For the text-containing cell, return its midpoint in (X, Y) coordinate format. 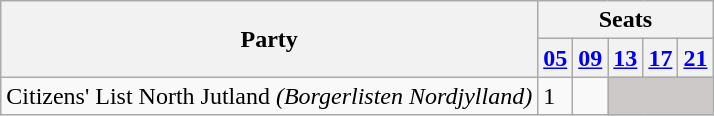
21 (696, 58)
13 (626, 58)
09 (590, 58)
Citizens' List North Jutland (Borgerlisten Nordjylland) (270, 96)
17 (660, 58)
Seats (626, 20)
1 (556, 96)
Party (270, 39)
05 (556, 58)
